Capture the cell that displays the provided text and extract its (X, Y) central coordinate. 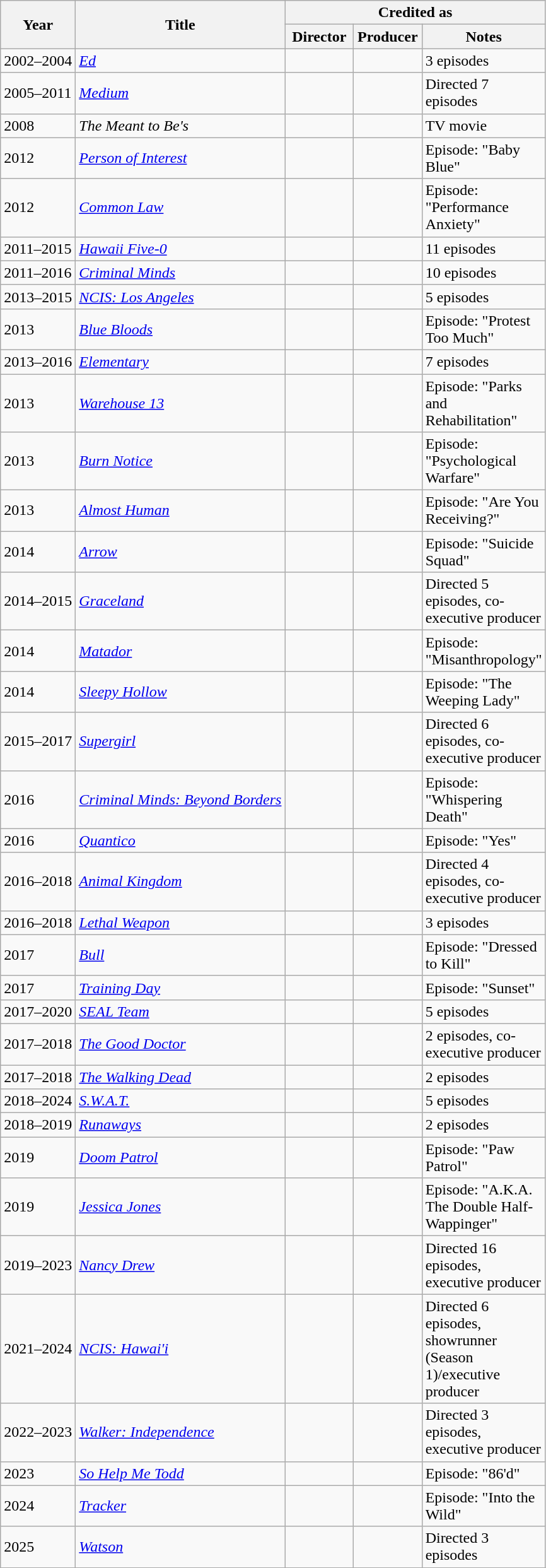
Almost Human (180, 511)
Directed 7 episodes (484, 93)
Common Law (180, 208)
Blue Bloods (180, 329)
Walker: Independence (180, 1432)
10 episodes (484, 273)
Nancy Drew (180, 1265)
2015–2017 (38, 741)
Episode: "Sunset" (484, 987)
S.W.A.T. (180, 1101)
Animal Kingdom (180, 881)
2022–2023 (38, 1432)
Episode: "86'd" (484, 1473)
Directed 6 episodes, co-executive producer (484, 741)
So Help Me Todd (180, 1473)
2008 (38, 126)
2002–2004 (38, 61)
Producer (388, 37)
Director (319, 37)
Bull (180, 955)
NCIS: Hawai'i (180, 1349)
2019–2023 (38, 1265)
2011–2016 (38, 273)
Lethal Weapon (180, 923)
Episode: "Misanthropology" (484, 651)
Sleepy Hollow (180, 692)
2011–2015 (38, 249)
Directed 4 episodes, co-executive producer (484, 881)
Episode: "Psychological Warfare" (484, 461)
Episode: "Yes" (484, 840)
Episode: "The Weeping Lady" (484, 692)
SEAL Team (180, 1011)
NCIS: Los Angeles (180, 297)
Episode: "Are You Receiving?" (484, 511)
The Walking Dead (180, 1077)
Episode: "Performance Anxiety" (484, 208)
11 episodes (484, 249)
2013–2016 (38, 362)
Directed 16 episodes, executive producer (484, 1265)
Credited as (415, 13)
Doom Patrol (180, 1157)
2013–2015 (38, 297)
Jessica Jones (180, 1207)
2014–2015 (38, 601)
2017–2020 (38, 1011)
Ed (180, 61)
Matador (180, 651)
Year (38, 25)
TV movie (484, 126)
Episode: "Parks and Rehabilitation" (484, 403)
Episode: "Protest Too Much" (484, 329)
Runaways (180, 1125)
Title (180, 25)
2021–2024 (38, 1349)
Directed 5 episodes, co-executive producer (484, 601)
2 episodes, co-executive producer (484, 1044)
The Meant to Be's (180, 126)
2018–2024 (38, 1101)
Elementary (180, 362)
Directed 3 episodes, executive producer (484, 1432)
Directed 3 episodes (484, 1547)
Tracker (180, 1506)
Graceland (180, 601)
Episode: "Paw Patrol" (484, 1157)
Watson (180, 1547)
Episode: "Suicide Squad" (484, 551)
2024 (38, 1506)
Medium (180, 93)
Quantico (180, 840)
2005–2011 (38, 93)
Criminal Minds (180, 273)
Episode: "Whispering Death" (484, 799)
Episode: "Baby Blue" (484, 158)
Warehouse 13 (180, 403)
Criminal Minds: Beyond Borders (180, 799)
2025 (38, 1547)
The Good Doctor (180, 1044)
Episode: "Dressed to Kill" (484, 955)
Episode: "Into the Wild" (484, 1506)
Supergirl (180, 741)
Burn Notice (180, 461)
7 episodes (484, 362)
Arrow (180, 551)
2018–2019 (38, 1125)
Directed 6 episodes, showrunner (Season 1)/executive producer (484, 1349)
2023 (38, 1473)
Hawaii Five-0 (180, 249)
Training Day (180, 987)
Episode: "A.K.A. The Double Half-Wappinger" (484, 1207)
Person of Interest (180, 158)
Notes (484, 37)
